Return (X, Y) of the center of cell containing provided text 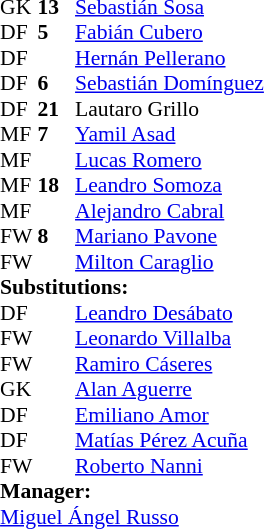
Leonardo Villalba (170, 339)
Hernán Pellerano (170, 58)
Alan Aguerre (170, 389)
Roberto Nanni (170, 466)
18 (57, 185)
Matías Pérez Acuña (170, 441)
6 (57, 83)
Lautaro Grillo (170, 109)
Lucas Romero (170, 160)
Yamil Asad (170, 135)
GK (19, 389)
Milton Caraglio (170, 262)
7 (57, 135)
Fabián Cubero (170, 33)
Ramiro Cáseres (170, 364)
Leandro Somoza (170, 185)
Emiliano Amor (170, 415)
5 (57, 33)
Alejandro Cabral (170, 211)
Leandro Desábato (170, 313)
21 (57, 109)
Substitutions: (132, 287)
Mariano Pavone (170, 237)
8 (57, 237)
Manager: (132, 491)
Sebastián Domínguez (170, 83)
